Scan for the cell matching the given text and deliver its [x, y] coordinate at center. 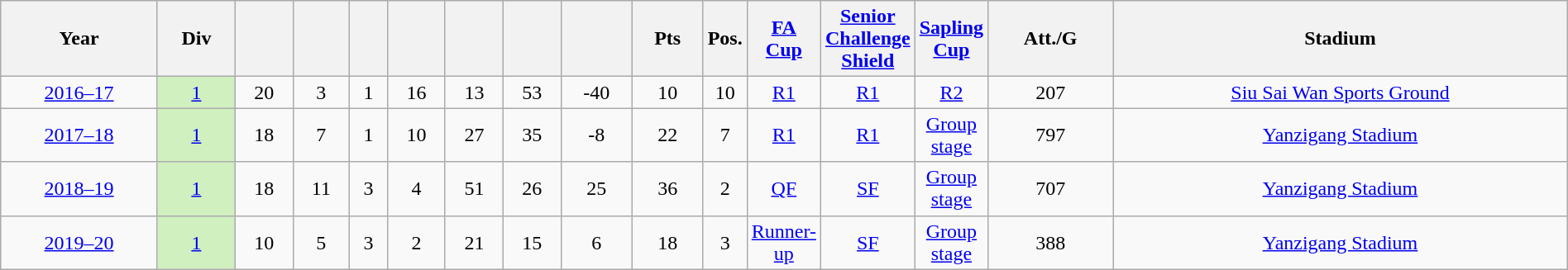
Pos. [724, 39]
13 [474, 92]
2018–19 [79, 188]
797 [1050, 135]
Pts [667, 39]
2016–17 [79, 92]
4 [416, 188]
Year [79, 39]
25 [596, 188]
Stadium [1341, 39]
35 [532, 135]
Siu Sai Wan Sports Ground [1341, 92]
388 [1050, 243]
15 [532, 243]
QF [784, 188]
16 [416, 92]
FA Cup [784, 39]
Runner-up [784, 243]
Att./G [1050, 39]
-40 [596, 92]
51 [474, 188]
Senior Challenge Shield [868, 39]
21 [474, 243]
5 [321, 243]
53 [532, 92]
27 [474, 135]
Sapling Cup [951, 39]
207 [1050, 92]
11 [321, 188]
2019–20 [79, 243]
26 [532, 188]
-8 [596, 135]
36 [667, 188]
707 [1050, 188]
R2 [951, 92]
22 [667, 135]
Div [196, 39]
20 [264, 92]
6 [596, 243]
2017–18 [79, 135]
